Locate the cell with the specified text and output its (X, Y) center coordinate. 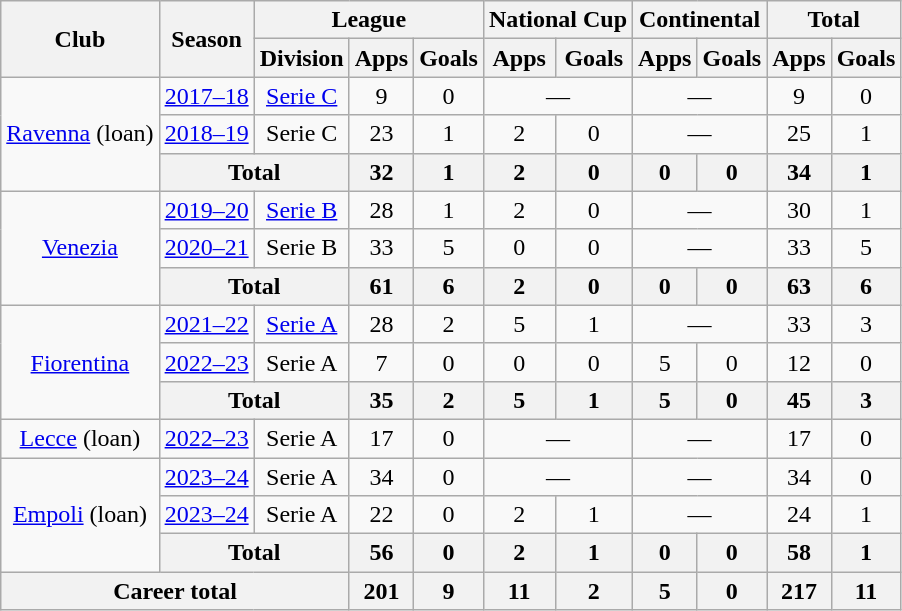
12 (799, 362)
Empoli (loan) (80, 515)
61 (381, 286)
2017–18 (206, 96)
58 (799, 553)
2018–19 (206, 134)
Division (302, 58)
Career total (175, 591)
2019–20 (206, 210)
35 (381, 400)
22 (381, 515)
23 (381, 134)
Fiorentina (80, 362)
Lecce (loan) (80, 438)
2020–21 (206, 248)
201 (381, 591)
24 (799, 515)
32 (381, 172)
League (368, 20)
Ravenna (loan) (80, 134)
63 (799, 286)
217 (799, 591)
25 (799, 134)
56 (381, 553)
45 (799, 400)
National Cup (558, 20)
30 (799, 210)
Season (206, 39)
Continental (700, 20)
2021–22 (206, 324)
Club (80, 39)
7 (381, 362)
Venezia (80, 248)
